Scan for the cell matching the given text and deliver its (x, y) coordinate at center. 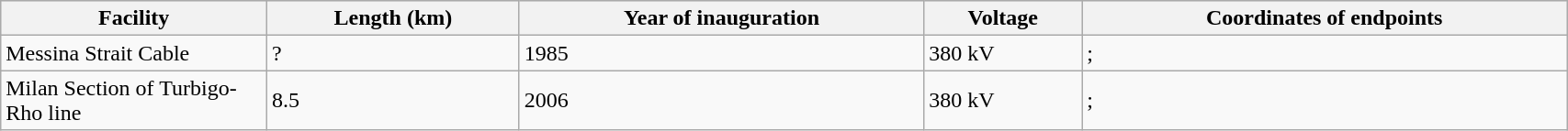
2006 (721, 101)
Milan Section of Turbigo-Rho line (134, 101)
1985 (721, 53)
? (393, 53)
Length (km) (393, 18)
Voltage (1003, 18)
Messina Strait Cable (134, 53)
Year of inauguration (721, 18)
Facility (134, 18)
Coordinates of endpoints (1325, 18)
8.5 (393, 101)
